For the text-containing cell, return its midpoint in [X, Y] coordinate format. 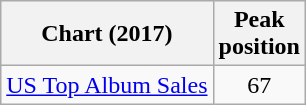
Peakposition [259, 34]
US Top Album Sales [107, 85]
Chart (2017) [107, 34]
67 [259, 85]
